From the cell containing the given text, extract its center point as (X, Y) coordinate. 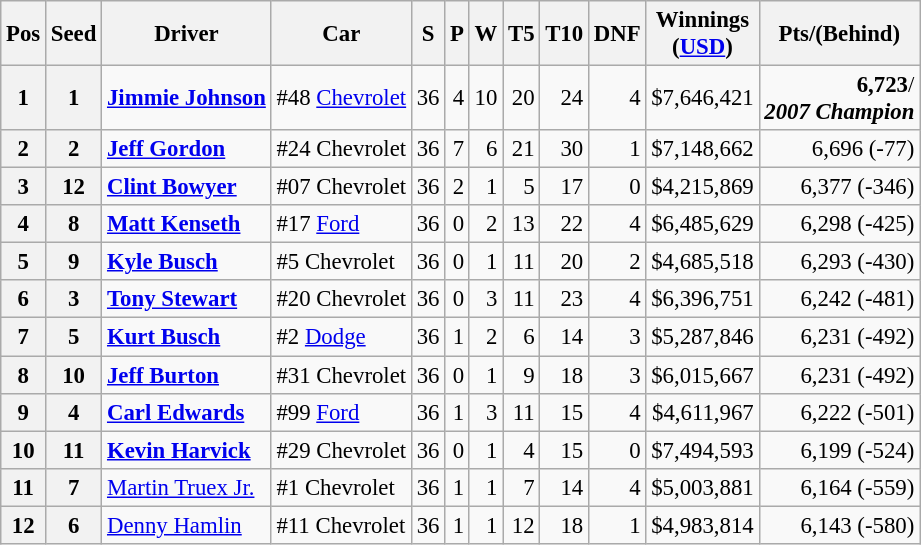
#1 Chevrolet (341, 487)
6,199 (-524) (840, 450)
$6,015,667 (702, 375)
Kyle Busch (186, 262)
Kurt Busch (186, 337)
P (458, 34)
$6,396,751 (702, 299)
#31 Chevrolet (341, 375)
$5,287,846 (702, 337)
#11 Chevrolet (341, 525)
17 (564, 187)
$5,003,881 (702, 487)
S (428, 34)
13 (522, 224)
Kevin Harvick (186, 450)
Driver (186, 34)
6,143 (-580) (840, 525)
23 (564, 299)
6,293 (-430) (840, 262)
#2 Dodge (341, 337)
6,696 (-77) (840, 149)
$7,148,662 (702, 149)
Jeff Burton (186, 375)
#5 Chevrolet (341, 262)
Matt Kenseth (186, 224)
Winnings(USD) (702, 34)
$4,215,869 (702, 187)
6,242 (-481) (840, 299)
$4,685,518 (702, 262)
#17 Ford (341, 224)
22 (564, 224)
Martin Truex Jr. (186, 487)
#48 Chevrolet (341, 98)
Denny Hamlin (186, 525)
Jeff Gordon (186, 149)
Jimmie Johnson (186, 98)
6,298 (-425) (840, 224)
#20 Chevrolet (341, 299)
30 (564, 149)
$6,485,629 (702, 224)
#24 Chevrolet (341, 149)
21 (522, 149)
#99 Ford (341, 412)
24 (564, 98)
T5 (522, 34)
$7,646,421 (702, 98)
6,222 (-501) (840, 412)
$7,494,593 (702, 450)
6,164 (-559) (840, 487)
#07 Chevrolet (341, 187)
$4,611,967 (702, 412)
Seed (74, 34)
W (486, 34)
Carl Edwards (186, 412)
Clint Bowyer (186, 187)
$4,983,814 (702, 525)
6,723/2007 Champion (840, 98)
DNF (616, 34)
Pos (24, 34)
Tony Stewart (186, 299)
T10 (564, 34)
6,377 (-346) (840, 187)
#29 Chevrolet (341, 450)
Pts/(Behind) (840, 34)
Car (341, 34)
